Find where the given text appears and provide that cell's center as (x, y) coordinate. 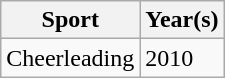
Sport (70, 20)
Year(s) (182, 20)
Cheerleading (70, 58)
2010 (182, 58)
